Detect which cell encompasses the target text, then output its (x, y) center coordinate. 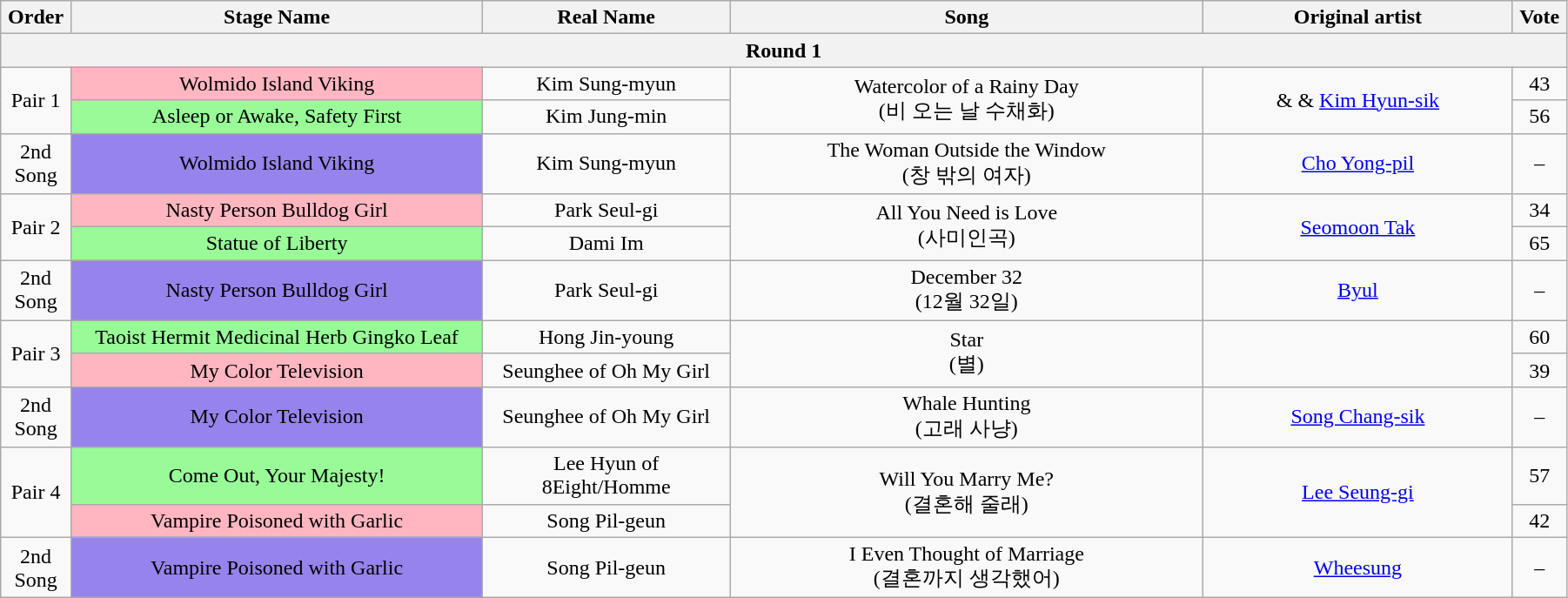
I Even Thought of Marriage(결혼까지 생각했어) (967, 568)
Asleep or Awake, Safety First (277, 117)
Pair 2 (37, 227)
Pair 1 (37, 100)
34 (1540, 211)
Hong Jin-young (606, 337)
42 (1540, 521)
Order (37, 17)
Taoist Hermit Medicinal Herb Gingko Leaf (277, 337)
Stage Name (277, 17)
Statue of Liberty (277, 244)
& & Kim Hyun-sik (1357, 100)
Watercolor of a Rainy Day(비 오는 날 수채화) (967, 100)
Pair 4 (37, 493)
65 (1540, 244)
Song (967, 17)
Real Name (606, 17)
December 32(12월 32일) (967, 291)
Byul (1357, 291)
60 (1540, 337)
Lee Seung-gi (1357, 493)
Kim Jung-min (606, 117)
Wheesung (1357, 568)
Will You Marry Me?(결혼해 줄래) (967, 493)
57 (1540, 475)
Song Chang-sik (1357, 417)
Come Out, Your Majesty! (277, 475)
Lee Hyun of 8Eight/Homme (606, 475)
Round 1 (784, 50)
Cho Yong-pil (1357, 164)
Whale Hunting(고래 사냥) (967, 417)
43 (1540, 84)
Original artist (1357, 17)
The Woman Outside the Window(창 밖의 여자) (967, 164)
Vote (1540, 17)
All You Need is Love(사미인곡) (967, 227)
Seomoon Tak (1357, 227)
56 (1540, 117)
Star(별) (967, 353)
39 (1540, 370)
Dami Im (606, 244)
Pair 3 (37, 353)
